Extract the (x, y) coordinate from the center of the cell holding the provided text.  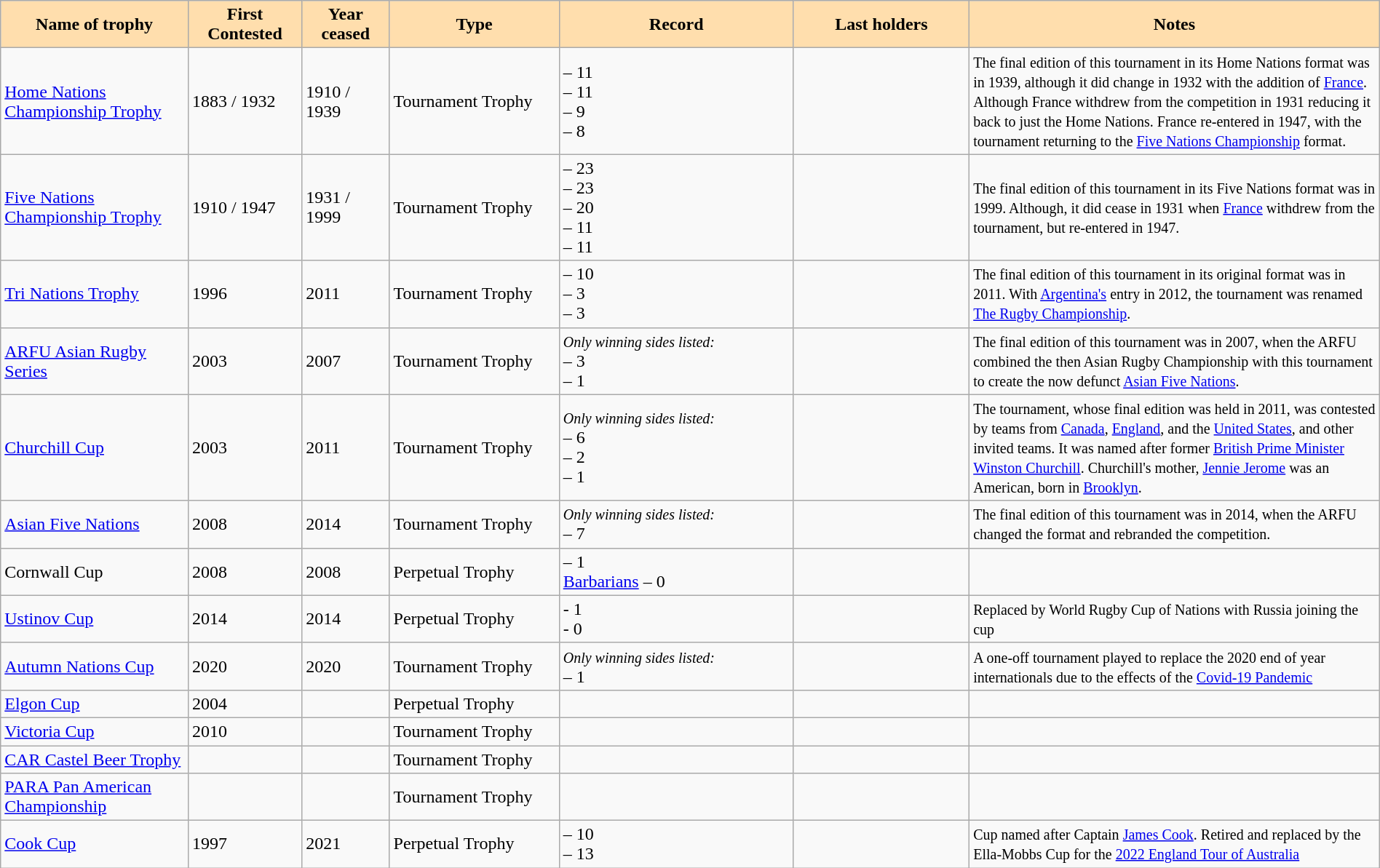
- 1 - 0 (676, 618)
ARFU Asian Rugby Series (95, 361)
1883 / 1932 (245, 101)
Tri Nations Trophy (95, 294)
Churchill Cup (95, 447)
– 10 – 3 – 3 (676, 294)
Notes (1175, 25)
2007 (346, 361)
1931 / 1999 (346, 207)
Name of trophy (95, 25)
Only winning sides listed: – 1 (676, 666)
2021 (346, 844)
Type (475, 25)
Replaced by World Rugby Cup of Nations with Russia joining the cup (1175, 618)
2004 (245, 704)
1997 (245, 844)
– 10 – 13 (676, 844)
Autumn Nations Cup (95, 666)
Cup named after Captain James Cook. Retired and replaced by the Ella-Mobbs Cup for the 2022 England Tour of Australia (1175, 844)
PARA Pan American Championship (95, 797)
The final edition of this tournament was in 2014, when the ARFU changed the format and rebranded the competition. (1175, 524)
Only winning sides listed: – 7 (676, 524)
Cook Cup (95, 844)
– 1Barbarians – 0 (676, 572)
Record (676, 25)
Last holders (881, 25)
1910 / 1947 (245, 207)
CAR Castel Beer Trophy (95, 759)
2010 (245, 731)
Only winning sides listed: – 3 – 1 (676, 361)
Elgon Cup (95, 704)
Year ceased (346, 25)
Ustinov Cup (95, 618)
Victoria Cup (95, 731)
Five Nations Championship Trophy (95, 207)
A one-off tournament played to replace the 2020 end of year internationals due to the effects of the Covid-19 Pandemic (1175, 666)
1996 (245, 294)
Home Nations Championship Trophy (95, 101)
– 11 – 11 – 9 – 8 (676, 101)
First Contested (245, 25)
Only winning sides listed: – 6 – 2 – 1 (676, 447)
Cornwall Cup (95, 572)
1910 / 1939 (346, 101)
– 23 – 23 – 20 – 11 – 11 (676, 207)
Asian Five Nations (95, 524)
